Pinpoint the cell where the given text exists, returning its [x, y] midpoint coordinate. 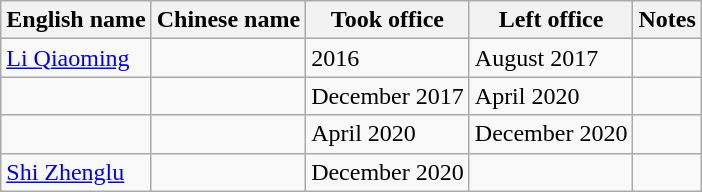
Notes [667, 20]
Li Qiaoming [76, 58]
August 2017 [551, 58]
2016 [388, 58]
Shi Zhenglu [76, 172]
Chinese name [228, 20]
Left office [551, 20]
English name [76, 20]
December 2017 [388, 96]
Took office [388, 20]
